Output the (x, y) coordinate of the center of the cell containing the given text.  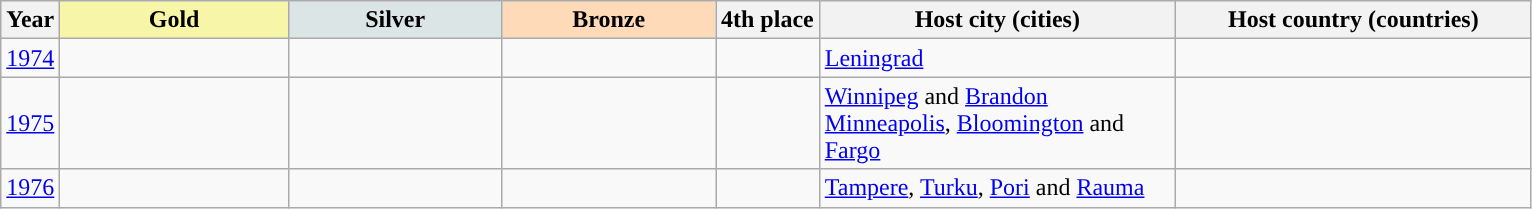
Bronze (609, 20)
1976 (30, 188)
Gold (174, 20)
Host city (cities) (997, 20)
1975 (30, 123)
Silver (395, 20)
1974 (30, 58)
Leningrad (997, 58)
Tampere, Turku, Pori and Rauma (997, 188)
Year (30, 20)
Host country (countries) (1353, 20)
4th place (768, 20)
Winnipeg and BrandonMinneapolis, Bloomington and Fargo (997, 123)
